Determine the (x, y) coordinate at the center of the cell enclosing the given text.  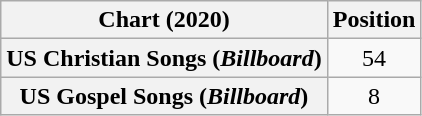
8 (374, 96)
54 (374, 58)
Position (374, 20)
Chart (2020) (164, 20)
US Gospel Songs (Billboard) (164, 96)
US Christian Songs (Billboard) (164, 58)
